Scan for the cell matching the given text and deliver its [X, Y] coordinate at center. 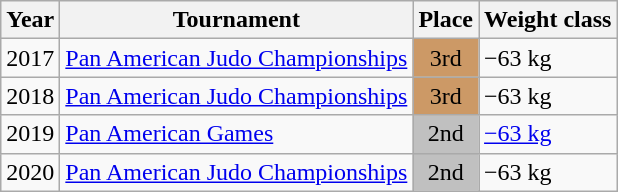
2019 [30, 134]
Pan American Games [236, 134]
2017 [30, 58]
Year [30, 20]
Weight class [548, 20]
2020 [30, 172]
Place [446, 20]
2018 [30, 96]
Tournament [236, 20]
